From the cell containing the given text, extract its center point as (X, Y) coordinate. 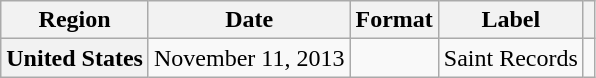
Region (75, 20)
November 11, 2013 (248, 58)
Format (394, 20)
Label (510, 20)
United States (75, 58)
Saint Records (510, 58)
Date (248, 20)
